Identify which cell holds the provided text, then report its (X, Y) central coordinate. 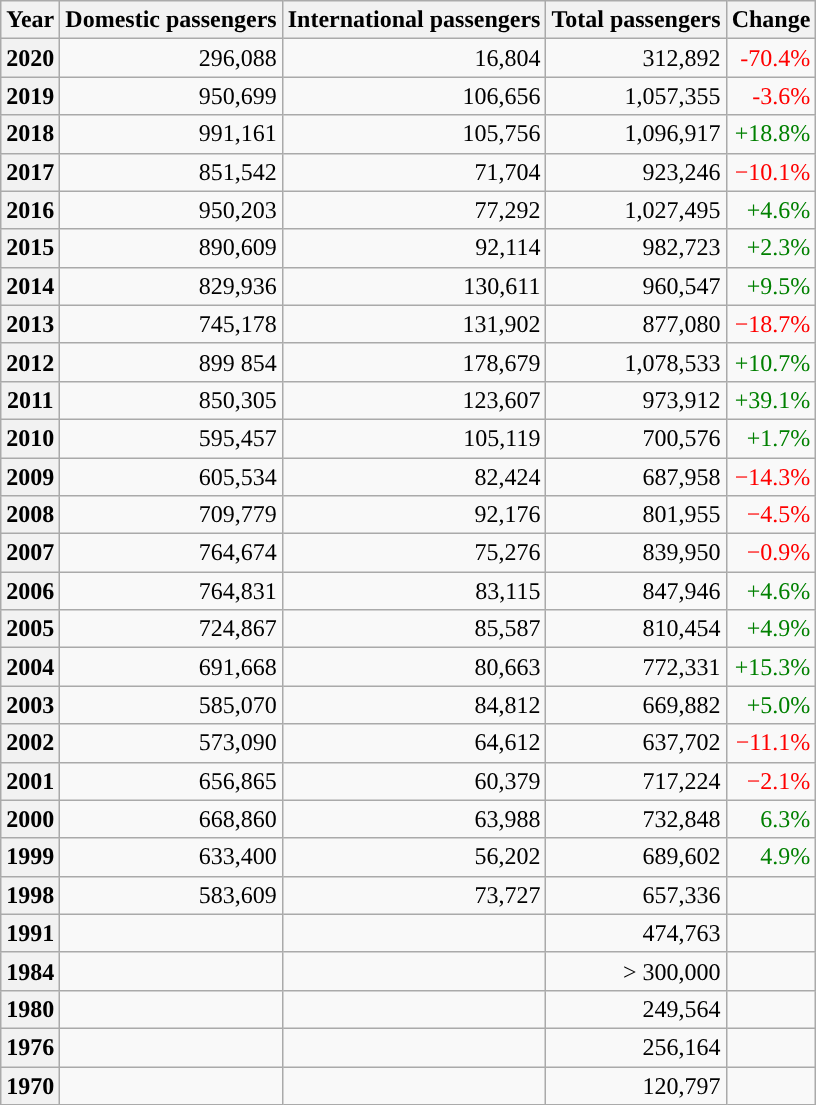
982,723 (636, 248)
877,080 (636, 324)
637,702 (636, 743)
123,607 (414, 400)
668,860 (171, 819)
474,763 (636, 933)
764,831 (171, 591)
573,090 (171, 743)
689,602 (636, 857)
960,547 (636, 286)
+18.8% (771, 134)
656,865 (171, 781)
2012 (30, 362)
+15.3% (771, 667)
80,663 (414, 667)
2019 (30, 96)
1,057,355 (636, 96)
1970 (30, 1085)
2014 (30, 286)
2001 (30, 781)
724,867 (171, 629)
2007 (30, 553)
890,609 (171, 248)
1998 (30, 895)
973,912 (636, 400)
84,812 (414, 705)
1980 (30, 1009)
745,178 (171, 324)
85,587 (414, 629)
2004 (30, 667)
2003 (30, 705)
1991 (30, 933)
Change (771, 20)
6.3% (771, 819)
2011 (30, 400)
657,336 (636, 895)
2020 (30, 58)
−2.1% (771, 781)
83,115 (414, 591)
1,096,917 (636, 134)
131,902 (414, 324)
950,699 (171, 96)
2008 (30, 515)
-70.4% (771, 58)
+39.1% (771, 400)
2005 (30, 629)
92,176 (414, 515)
850,305 (171, 400)
2013 (30, 324)
605,534 (171, 477)
1,078,533 (636, 362)
595,457 (171, 438)
256,164 (636, 1047)
585,070 (171, 705)
732,848 (636, 819)
772,331 (636, 667)
801,955 (636, 515)
669,882 (636, 705)
1976 (30, 1047)
Total passengers (636, 20)
1984 (30, 971)
16,804 (414, 58)
249,564 (636, 1009)
105,756 (414, 134)
> 300,000 (636, 971)
77,292 (414, 210)
178,679 (414, 362)
−4.5% (771, 515)
950,203 (171, 210)
73,727 (414, 895)
Domestic passengers (171, 20)
633,400 (171, 857)
687,958 (636, 477)
+10.7% (771, 362)
700,576 (636, 438)
991,161 (171, 134)
764,674 (171, 553)
923,246 (636, 172)
+1.7% (771, 438)
71,704 (414, 172)
82,424 (414, 477)
64,612 (414, 743)
1,027,495 (636, 210)
+9.5% (771, 286)
106,656 (414, 96)
899 854 (171, 362)
+2.3% (771, 248)
2009 (30, 477)
2006 (30, 591)
−10.1% (771, 172)
-3.6% (771, 96)
130,611 (414, 286)
296,088 (171, 58)
75,276 (414, 553)
−11.1% (771, 743)
839,950 (636, 553)
Year (30, 20)
2017 (30, 172)
2000 (30, 819)
60,379 (414, 781)
92,114 (414, 248)
International passengers (414, 20)
829,936 (171, 286)
312,892 (636, 58)
105,119 (414, 438)
4.9% (771, 857)
−18.7% (771, 324)
63,988 (414, 819)
691,668 (171, 667)
+5.0% (771, 705)
120,797 (636, 1085)
810,454 (636, 629)
−0.9% (771, 553)
56,202 (414, 857)
709,779 (171, 515)
−14.3% (771, 477)
583,609 (171, 895)
851,542 (171, 172)
+4.9% (771, 629)
2018 (30, 134)
717,224 (636, 781)
2002 (30, 743)
2010 (30, 438)
847,946 (636, 591)
2016 (30, 210)
2015 (30, 248)
1999 (30, 857)
